Extract the [X, Y] coordinate from the center of the cell holding the provided text.  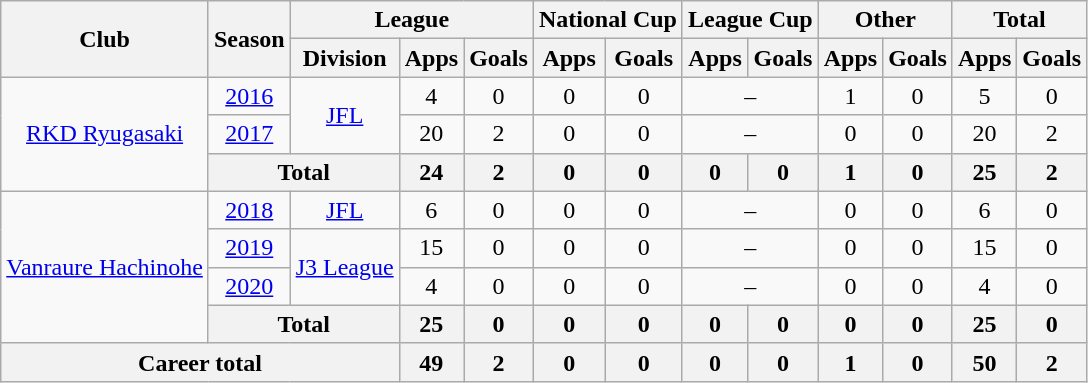
2020 [249, 286]
Division [344, 58]
Vanraure Hachinohe [105, 267]
2018 [249, 210]
49 [431, 362]
League Cup [750, 20]
Season [249, 39]
24 [431, 172]
50 [984, 362]
Other [885, 20]
RKD Ryugasaki [105, 134]
2016 [249, 96]
5 [984, 96]
2019 [249, 248]
2017 [249, 134]
Career total [200, 362]
League [412, 20]
J3 League [344, 267]
Club [105, 39]
National Cup [608, 20]
